Capture the cell that displays the provided text and extract its [x, y] central coordinate. 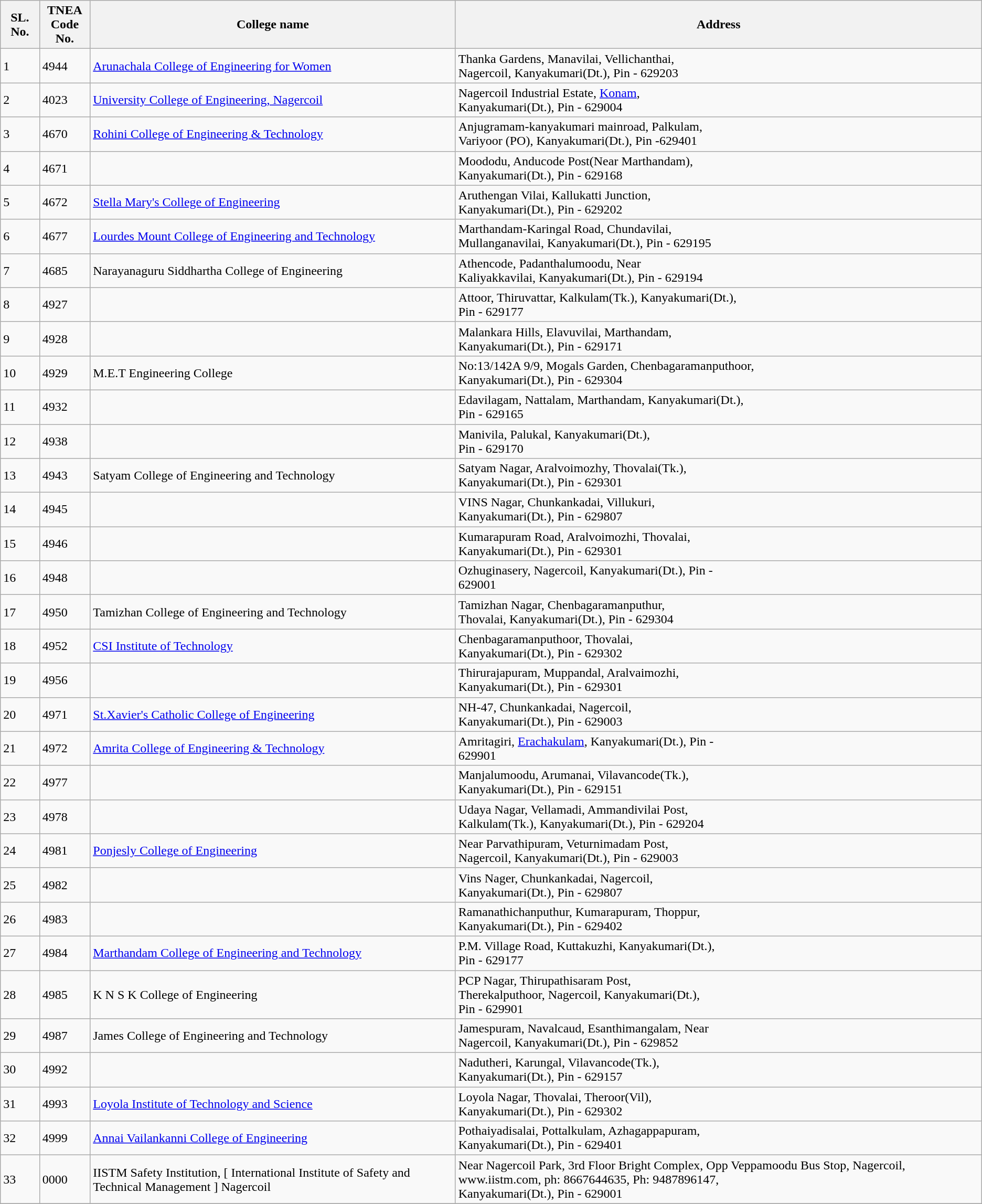
4952 [65, 646]
Satyam Nagar, Aralvoimozhy, Thovalai(Tk.),Kanyakumari(Dt.), Pin - 629301 [719, 475]
4938 [65, 441]
15 [20, 544]
19 [20, 680]
29 [20, 1036]
College name [273, 25]
Tamizhan Nagar, Chenbagaramanputhur,Thovalai, Kanyakumari(Dt.), Pin - 629304 [719, 612]
M.E.T Engineering College [273, 372]
Marthandam College of Engineering and Technology [273, 953]
4948 [65, 578]
23 [20, 816]
4981 [65, 851]
32 [20, 1138]
Arunachala College of Engineering for Women [273, 66]
Jamespuram, Navalcaud, Esanthimangalam, NearNagercoil, Kanyakumari(Dt.), Pin - 629852 [719, 1036]
4983 [65, 919]
Thirurajapuram, Muppandal, Aralvaimozhi,Kanyakumari(Dt.), Pin - 629301 [719, 680]
4977 [65, 783]
Edavilagam, Nattalam, Marthandam, Kanyakumari(Dt.),Pin - 629165 [719, 407]
4971 [65, 715]
Aruthengan Vilai, Kallukatti Junction,Kanyakumari(Dt.), Pin - 629202 [719, 203]
Rohini College of Engineering & Technology [273, 134]
SL. No. [20, 25]
24 [20, 851]
Tamizhan College of Engineering and Technology [273, 612]
4685 [65, 271]
Kumarapuram Road, Aralvoimozhi, Thovalai,Kanyakumari(Dt.), Pin - 629301 [719, 544]
4670 [65, 134]
Marthandam-Karingal Road, Chundavilai,Mullanganavilai, Kanyakumari(Dt.), Pin - 629195 [719, 236]
Amritagiri, Erachakulam, Kanyakumari(Dt.), Pin -629901 [719, 748]
Loyola Institute of Technology and Science [273, 1104]
Chenbagaramanputhoor, Thovalai,Kanyakumari(Dt.), Pin - 629302 [719, 646]
5 [20, 203]
4671 [65, 168]
Annai Vailankanni College of Engineering [273, 1138]
Moododu, Anducode Post(Near Marthandam),Kanyakumari(Dt.), Pin - 629168 [719, 168]
P.M. Village Road, Kuttakuzhi, Kanyakumari(Dt.),Pin - 629177 [719, 953]
Thanka Gardens, Manavilai, Vellichanthai,Nagercoil, Kanyakumari(Dt.), Pin - 629203 [719, 66]
12 [20, 441]
17 [20, 612]
4677 [65, 236]
4943 [65, 475]
Ponjesly College of Engineering [273, 851]
6 [20, 236]
CSI Institute of Technology [273, 646]
4999 [65, 1138]
31 [20, 1104]
2 [20, 100]
21 [20, 748]
4956 [65, 680]
26 [20, 919]
13 [20, 475]
4023 [65, 100]
30 [20, 1070]
Ramanathichanputhur, Kumarapuram, Thoppur,Kanyakumari(Dt.), Pin - 629402 [719, 919]
VINS Nagar, Chunkankadai, Villukuri,Kanyakumari(Dt.), Pin - 629807 [719, 510]
Loyola Nagar, Thovalai, Theroor(Vil),Kanyakumari(Dt.), Pin - 629302 [719, 1104]
18 [20, 646]
4950 [65, 612]
No:13/142A 9/9, Mogals Garden, Chenbagaramanputhoor,Kanyakumari(Dt.), Pin - 629304 [719, 372]
University College of Engineering, Nagercoil [273, 100]
4987 [65, 1036]
4929 [65, 372]
4984 [65, 953]
Attoor, Thiruvattar, Kalkulam(Tk.), Kanyakumari(Dt.),Pin - 629177 [719, 304]
IISTM Safety Institution, [ International Institute of Safety and Technical Management ] Nagercoil [273, 1179]
7 [20, 271]
27 [20, 953]
9 [20, 339]
4944 [65, 66]
Address [719, 25]
4978 [65, 816]
4 [20, 168]
4928 [65, 339]
Amrita College of Engineering & Technology [273, 748]
8 [20, 304]
Narayanaguru Siddhartha College of Engineering [273, 271]
4945 [65, 510]
Vins Nager, Chunkankadai, Nagercoil,Kanyakumari(Dt.), Pin - 629807 [719, 885]
Nadutheri, Karungal, Vilavancode(Tk.),Kanyakumari(Dt.), Pin - 629157 [719, 1070]
4672 [65, 203]
Malankara Hills, Elavuvilai, Marthandam,Kanyakumari(Dt.), Pin - 629171 [719, 339]
4972 [65, 748]
22 [20, 783]
11 [20, 407]
PCP Nagar, Thirupathisaram Post,Therekalputhoor, Nagercoil, Kanyakumari(Dt.),Pin - 629901 [719, 995]
Satyam College of Engineering and Technology [273, 475]
Athencode, Padanthalumoodu, NearKaliyakkavilai, Kanyakumari(Dt.), Pin - 629194 [719, 271]
16 [20, 578]
James College of Engineering and Technology [273, 1036]
4932 [65, 407]
14 [20, 510]
Stella Mary's College of Engineering [273, 203]
33 [20, 1179]
1 [20, 66]
4946 [65, 544]
4993 [65, 1104]
20 [20, 715]
TNEACode No. [65, 25]
Udaya Nagar, Vellamadi, Ammandivilai Post,Kalkulam(Tk.), Kanyakumari(Dt.), Pin - 629204 [719, 816]
25 [20, 885]
Ozhuginasery, Nagercoil, Kanyakumari(Dt.), Pin -629001 [719, 578]
4982 [65, 885]
Manjalumoodu, Arumanai, Vilavancode(Tk.),Kanyakumari(Dt.), Pin - 629151 [719, 783]
Near Parvathipuram, Veturnimadam Post,Nagercoil, Kanyakumari(Dt.), Pin - 629003 [719, 851]
3 [20, 134]
28 [20, 995]
St.Xavier's Catholic College of Engineering [273, 715]
4927 [65, 304]
4985 [65, 995]
K N S K College of Engineering [273, 995]
NH-47, Chunkankadai, Nagercoil,Kanyakumari(Dt.), Pin - 629003 [719, 715]
10 [20, 372]
Lourdes Mount College of Engineering and Technology [273, 236]
0000 [65, 1179]
Anjugramam-kanyakumari mainroad, Palkulam,Variyoor (PO), Kanyakumari(Dt.), Pin -629401 [719, 134]
Manivila, Palukal, Kanyakumari(Dt.),Pin - 629170 [719, 441]
4992 [65, 1070]
Nagercoil Industrial Estate, Konam,Kanyakumari(Dt.), Pin - 629004 [719, 100]
Pothaiyadisalai, Pottalkulam, Azhagappapuram,Kanyakumari(Dt.), Pin - 629401 [719, 1138]
